From the cell containing the given text, extract its center point as [x, y] coordinate. 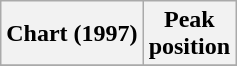
Peakposition [189, 34]
Chart (1997) [72, 34]
